Scan for the cell matching the given text and deliver its [x, y] coordinate at center. 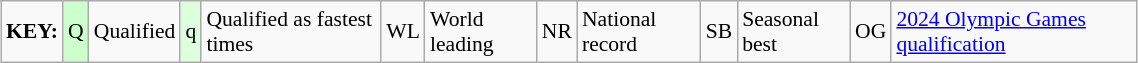
q [190, 32]
Qualified as fastest times [291, 32]
SB [720, 32]
Seasonal best [794, 32]
World leading [481, 32]
KEY: [32, 32]
2024 Olympic Games qualification [1014, 32]
NR [557, 32]
OG [870, 32]
National record [639, 32]
WL [403, 32]
Qualified [135, 32]
Q [76, 32]
